Provide the (X, Y) coordinate of the cell's center where the given text is located.  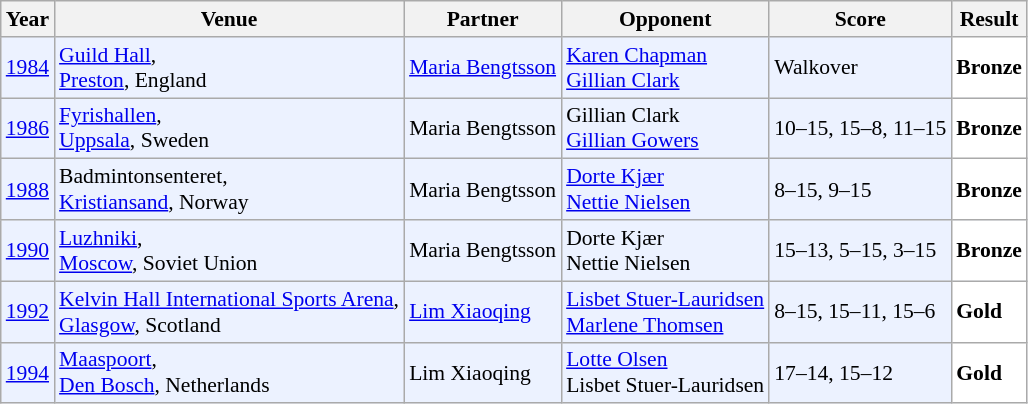
Lisbet Stuer-Lauridsen Marlene Thomsen (665, 312)
Fyrishallen,Uppsala, Sweden (229, 128)
1988 (28, 190)
Partner (482, 19)
Lotte Olsen Lisbet Stuer-Lauridsen (665, 372)
Venue (229, 19)
Score (860, 19)
8–15, 9–15 (860, 190)
1994 (28, 372)
Result (989, 19)
8–15, 15–11, 15–6 (860, 312)
15–13, 5–15, 3–15 (860, 250)
Gillian Clark Gillian Gowers (665, 128)
1990 (28, 250)
10–15, 15–8, 11–15 (860, 128)
Opponent (665, 19)
Maaspoort,Den Bosch, Netherlands (229, 372)
Badmintonsenteret,Kristiansand, Norway (229, 190)
Year (28, 19)
Kelvin Hall International Sports Arena,Glasgow, Scotland (229, 312)
17–14, 15–12 (860, 372)
Guild Hall,Preston, England (229, 68)
1984 (28, 68)
Luzhniki,Moscow, Soviet Union (229, 250)
Karen Chapman Gillian Clark (665, 68)
1992 (28, 312)
Walkover (860, 68)
1986 (28, 128)
